Detect which cell encompasses the target text, then output its [x, y] center coordinate. 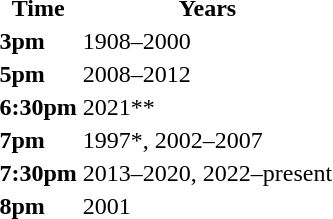
2008–2012 [207, 74]
2021** [207, 107]
1908–2000 [207, 41]
2013–2020, 2022–present [207, 173]
1997*, 2002–2007 [207, 140]
